Capture the cell that displays the provided text and extract its (X, Y) central coordinate. 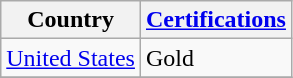
Certifications (216, 20)
Gold (216, 58)
United States (71, 58)
Country (71, 20)
